Identify which cell holds the provided text, then report its [X, Y] central coordinate. 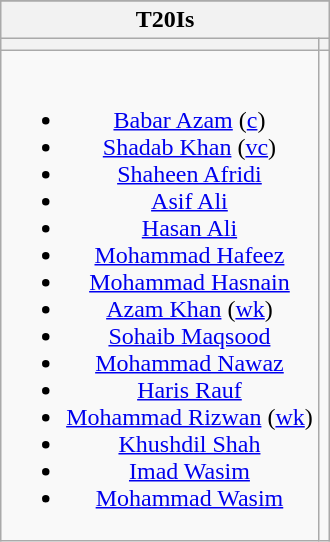
T20Is [166, 20]
